Determine the (x, y) coordinate at the center of the cell enclosing the given text.  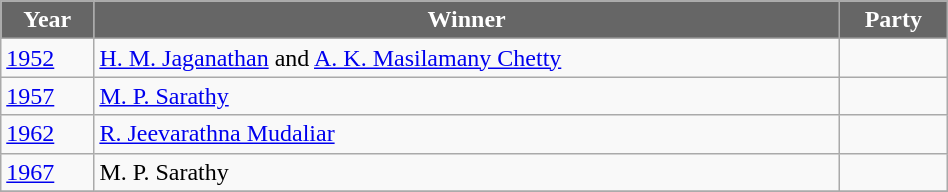
1952 (48, 58)
1967 (48, 172)
Year (48, 20)
1957 (48, 96)
H. M. Jaganathan and A. K. Masilamany Chetty (467, 58)
R. Jeevarathna Mudaliar (467, 134)
1962 (48, 134)
Party (893, 20)
Winner (467, 20)
